For the text-containing cell, return its midpoint in (x, y) coordinate format. 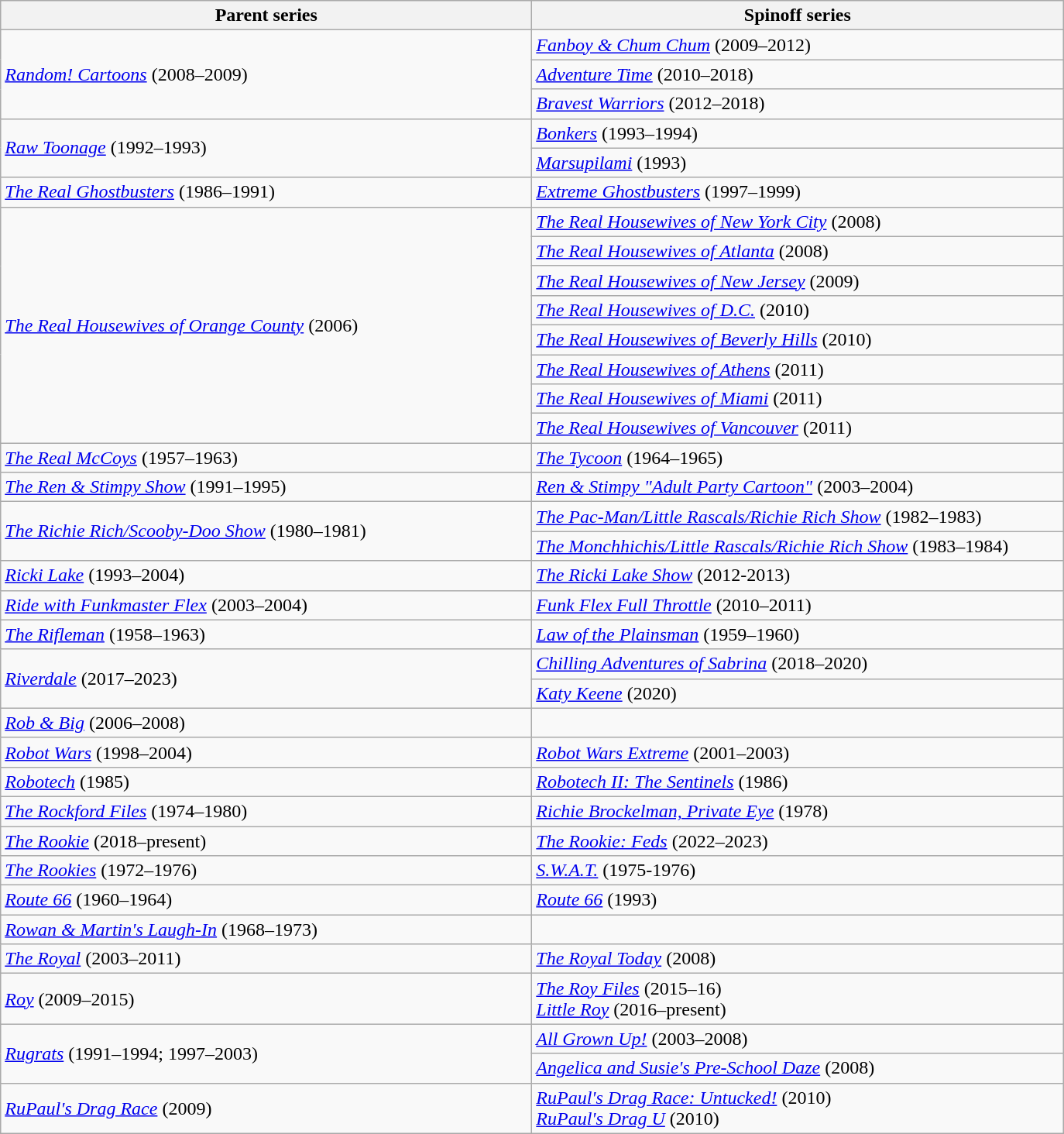
The Real Housewives of D.C. (2010) (798, 310)
Ren & Stimpy "Adult Party Cartoon" (2003–2004) (798, 487)
The Richie Rich/Scooby-Doo Show (1980–1981) (266, 531)
The Ren & Stimpy Show (1991–1995) (266, 487)
Marsupilami (1993) (798, 163)
Robotech II: The Sentinels (1986) (798, 782)
Route 66 (1960–1964) (266, 900)
The Real Ghostbusters (1986–1991) (266, 192)
The Royal Today (2008) (798, 959)
Ride with Funkmaster Flex (2003–2004) (266, 605)
Adventure Time (2010–2018) (798, 74)
Angelica and Susie's Pre-School Daze (2008) (798, 1068)
The Real Housewives of Orange County (2006) (266, 325)
The Monchhichis/Little Rascals/Richie Rich Show (1983–1984) (798, 546)
The Roy Files (2015–16)Little Roy (2016–present) (798, 999)
RuPaul's Drag Race: Untucked! (2010)RuPaul's Drag U (2010) (798, 1108)
The Real Housewives of Athens (2011) (798, 369)
The Rookies (1972–1976) (266, 871)
The Real Housewives of Atlanta (2008) (798, 251)
RuPaul's Drag Race (2009) (266, 1108)
Fanboy & Chum Chum (2009–2012) (798, 45)
The Ricki Lake Show (2012-2013) (798, 576)
The Royal (2003–2011) (266, 959)
Rob & Big (2006–2008) (266, 723)
The Rifleman (1958–1963) (266, 634)
The Rockford Files (1974–1980) (266, 811)
The Real Housewives of Miami (2011) (798, 399)
Riverdale (2017–2023) (266, 679)
Chilling Adventures of Sabrina (2018–2020) (798, 664)
Bonkers (1993–1994) (798, 133)
The Rookie: Feds (2022–2023) (798, 840)
The Tycoon (1964–1965) (798, 458)
Random! Cartoons (2008–2009) (266, 74)
Extreme Ghostbusters (1997–1999) (798, 192)
Rugrats (1991–1994; 1997–2003) (266, 1053)
Spinoff series (798, 15)
Funk Flex Full Throttle (2010–2011) (798, 605)
Richie Brockelman, Private Eye (1978) (798, 811)
Rowan & Martin's Laugh-In (1968–1973) (266, 930)
The Real Housewives of Vancouver (2011) (798, 428)
The Real Housewives of Beverly Hills (2010) (798, 339)
Law of the Plainsman (1959–1960) (798, 634)
Robot Wars (1998–2004) (266, 752)
Roy (2009–2015) (266, 999)
The Rookie (2018–present) (266, 840)
The Pac-Man/Little Rascals/Richie Rich Show (1982–1983) (798, 517)
Route 66 (1993) (798, 900)
The Real Housewives of New York City (2008) (798, 222)
Raw Toonage (1992–1993) (266, 148)
Robot Wars Extreme (2001–2003) (798, 752)
Katy Keene (2020) (798, 693)
Bravest Warriors (2012–2018) (798, 104)
S.W.A.T. (1975-1976) (798, 871)
Robotech (1985) (266, 782)
All Grown Up! (2003–2008) (798, 1039)
The Real McCoys (1957–1963) (266, 458)
Parent series (266, 15)
Ricki Lake (1993–2004) (266, 576)
The Real Housewives of New Jersey (2009) (798, 280)
